Provide the (x, y) coordinate of the cell's center where the given text is located.  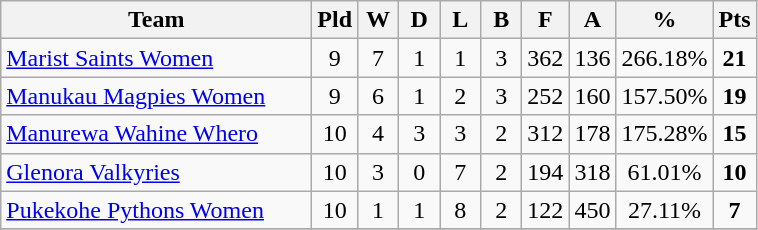
W (378, 20)
Team (156, 20)
% (664, 20)
21 (734, 58)
318 (592, 172)
15 (734, 134)
450 (592, 210)
266.18% (664, 58)
362 (546, 58)
178 (592, 134)
194 (546, 172)
Manurewa Wahine Whero (156, 134)
L (460, 20)
160 (592, 96)
8 (460, 210)
B (502, 20)
157.50% (664, 96)
27.11% (664, 210)
312 (546, 134)
0 (420, 172)
136 (592, 58)
252 (546, 96)
Pukekohe Pythons Women (156, 210)
A (592, 20)
F (546, 20)
4 (378, 134)
Glenora Valkyries (156, 172)
122 (546, 210)
D (420, 20)
Marist Saints Women (156, 58)
Manukau Magpies Women (156, 96)
175.28% (664, 134)
Pld (335, 20)
6 (378, 96)
Pts (734, 20)
19 (734, 96)
61.01% (664, 172)
